Provide the [X, Y] coordinate of the cell's center where the given text is located.  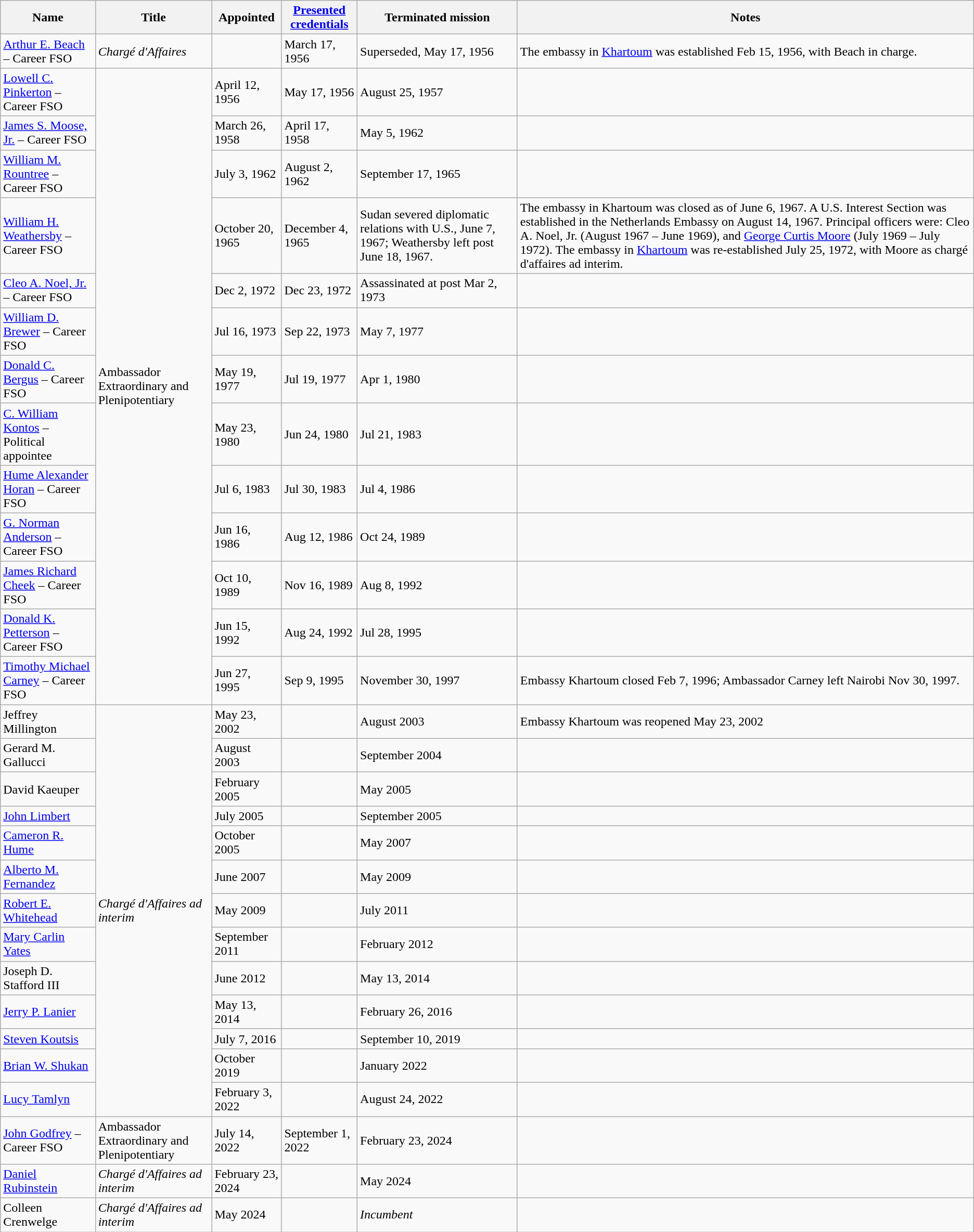
Presented credentials [319, 18]
October 20, 1965 [247, 236]
July 14, 2022 [247, 1140]
March 26, 1958 [247, 133]
Dec 2, 1972 [247, 290]
William H. Weathersby – Career FSO [48, 236]
Assassinated at post Mar 2, 1973 [438, 290]
September 2011 [247, 944]
April 12, 1956 [247, 92]
July 3, 1962 [247, 174]
Name [48, 18]
June 2007 [247, 877]
May 19, 1977 [247, 379]
Cameron R. Hume [48, 842]
John Limbert [48, 816]
Jeffrey Millington [48, 722]
September 1, 2022 [319, 1140]
May 5, 1962 [438, 133]
Jun 24, 1980 [319, 434]
Jerry P. Lanier [48, 1012]
Colleen Crenwelge [48, 1215]
August 24, 2022 [438, 1099]
Dec 23, 1972 [319, 290]
Jun 16, 1986 [247, 537]
Superseded, May 17, 1956 [438, 51]
Brian W. Shukan [48, 1065]
June 2012 [247, 978]
C. William Kontos – Political appointee [48, 434]
Chargé d'Affaires [153, 51]
May 17, 1956 [319, 92]
May 7, 1977 [438, 331]
Lucy Tamlyn [48, 1099]
Aug 12, 1986 [319, 537]
August 25, 1957 [438, 92]
May 2005 [438, 789]
Robert E. Whitehead [48, 910]
September 10, 2019 [438, 1039]
Mary Carlin Yates [48, 944]
April 17, 1958 [319, 133]
Embassy Khartoum was reopened May 23, 2002 [745, 722]
May 23, 1980 [247, 434]
December 4, 1965 [319, 236]
Daniel Rubinstein [48, 1182]
Jun 27, 1995 [247, 681]
Sep 9, 1995 [319, 681]
Jul 21, 1983 [438, 434]
Lowell C. Pinkerton – Career FSO [48, 92]
James Richard Cheek – Career FSO [48, 585]
William M. Rountree – Career FSO [48, 174]
Sudan severed diplomatic relations with U.S., June 7, 1967; Weathersby left post June 18, 1967. [438, 236]
Notes [745, 18]
January 2022 [438, 1065]
September 2004 [438, 755]
July 2005 [247, 816]
Jul 16, 1973 [247, 331]
John Godfrey – Career FSO [48, 1140]
Aug 8, 1992 [438, 585]
Cleo A. Noel, Jr. – Career FSO [48, 290]
Jul 28, 1995 [438, 633]
February 3, 2022 [247, 1099]
February 2005 [247, 789]
Jul 6, 1983 [247, 489]
Incumbent [438, 1215]
Sep 22, 1973 [319, 331]
Timothy Michael Carney – Career FSO [48, 681]
March 17, 1956 [319, 51]
September 17, 1965 [438, 174]
Apr 1, 1980 [438, 379]
Arthur E. Beach – Career FSO [48, 51]
Hume Alexander Horan – Career FSO [48, 489]
Nov 16, 1989 [319, 585]
Donald K. Petterson – Career FSO [48, 633]
Alberto M. Fernandez [48, 877]
William D. Brewer – Career FSO [48, 331]
Jul 30, 1983 [319, 489]
Steven Koutsis [48, 1039]
August 2, 1962 [319, 174]
October 2019 [247, 1065]
July 2011 [438, 910]
G. Norman Anderson – Career FSO [48, 537]
Terminated mission [438, 18]
David Kaeuper [48, 789]
September 2005 [438, 816]
The embassy in Khartoum was established Feb 15, 1956, with Beach in charge. [745, 51]
Oct 10, 1989 [247, 585]
May 2007 [438, 842]
Jun 15, 1992 [247, 633]
February 2012 [438, 944]
Appointed [247, 18]
Embassy Khartoum closed Feb 7, 1996; Ambassador Carney left Nairobi Nov 30, 1997. [745, 681]
Aug 24, 1992 [319, 633]
November 30, 1997 [438, 681]
Jul 4, 1986 [438, 489]
Gerard M. Gallucci [48, 755]
Donald C. Bergus – Career FSO [48, 379]
Joseph D. Stafford III [48, 978]
Title [153, 18]
James S. Moose, Jr. – Career FSO [48, 133]
Jul 19, 1977 [319, 379]
May 23, 2002 [247, 722]
October 2005 [247, 842]
July 7, 2016 [247, 1039]
Oct 24, 1989 [438, 537]
February 26, 2016 [438, 1012]
